Output the [x, y] coordinate of the center of the cell containing the given text.  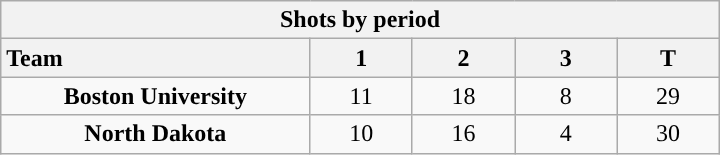
2 [463, 58]
4 [566, 134]
Shots by period [360, 20]
3 [566, 58]
North Dakota [156, 134]
10 [361, 134]
Boston University [156, 96]
18 [463, 96]
16 [463, 134]
8 [566, 96]
11 [361, 96]
T [668, 58]
29 [668, 96]
1 [361, 58]
Team [156, 58]
30 [668, 134]
